Identify which cell holds the provided text, then report its [x, y] central coordinate. 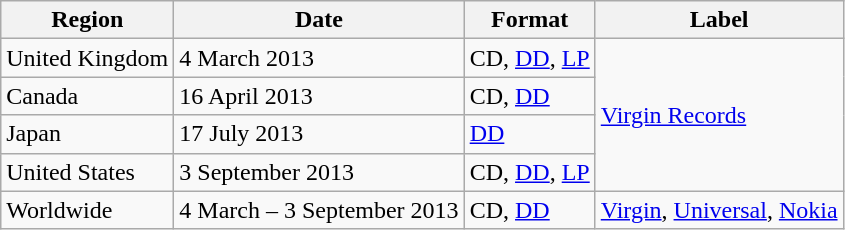
4 March 2013 [319, 58]
Label [719, 20]
Virgin, Universal, Nokia [719, 210]
Date [319, 20]
3 September 2013 [319, 172]
DD [530, 134]
Virgin Records [719, 115]
Format [530, 20]
United Kingdom [88, 58]
4 March – 3 September 2013 [319, 210]
Japan [88, 134]
Region [88, 20]
Worldwide [88, 210]
16 April 2013 [319, 96]
17 July 2013 [319, 134]
Canada [88, 96]
United States [88, 172]
